Locate the cell with the specified text and output its [X, Y] center coordinate. 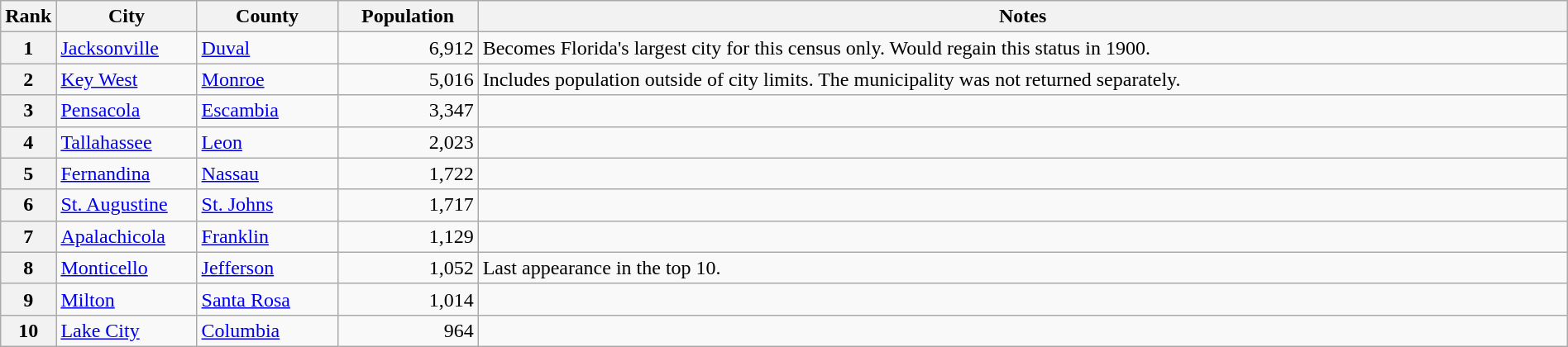
Key West [127, 79]
Apalachicola [127, 236]
964 [408, 330]
Lake City [127, 330]
1,717 [408, 205]
9 [28, 299]
St. Augustine [127, 205]
3,347 [408, 111]
Fernandina [127, 173]
Tallahassee [127, 142]
Columbia [267, 330]
Milton [127, 299]
6,912 [408, 48]
Jefferson [267, 268]
1,722 [408, 173]
City [127, 17]
Notes [1022, 17]
Duval [267, 48]
10 [28, 330]
St. Johns [267, 205]
1,129 [408, 236]
Last appearance in the top 10. [1022, 268]
2 [28, 79]
1,052 [408, 268]
Escambia [267, 111]
Becomes Florida's largest city for this census only. Would regain this status in 1900. [1022, 48]
1,014 [408, 299]
3 [28, 111]
Population [408, 17]
Franklin [267, 236]
Leon [267, 142]
4 [28, 142]
7 [28, 236]
5 [28, 173]
Pensacola [127, 111]
Includes population outside of city limits. The municipality was not returned separately. [1022, 79]
Nassau [267, 173]
Jacksonville [127, 48]
Monticello [127, 268]
1 [28, 48]
2,023 [408, 142]
Santa Rosa [267, 299]
8 [28, 268]
Rank [28, 17]
6 [28, 205]
5,016 [408, 79]
Monroe [267, 79]
County [267, 17]
